Return the (X, Y) coordinate for the center point of the cell that contains the specified text.  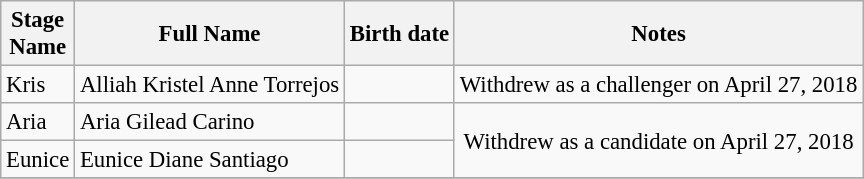
Alliah Kristel Anne Torrejos (210, 85)
Aria Gilead Carino (210, 122)
Kris (38, 85)
Notes (658, 34)
Withdrew as a candidate on April 27, 2018 (658, 140)
Full Name (210, 34)
StageName (38, 34)
Eunice (38, 160)
Withdrew as a challenger on April 27, 2018 (658, 85)
Birth date (400, 34)
Aria (38, 122)
Eunice Diane Santiago (210, 160)
